From the cell containing the given text, extract its center point as [x, y] coordinate. 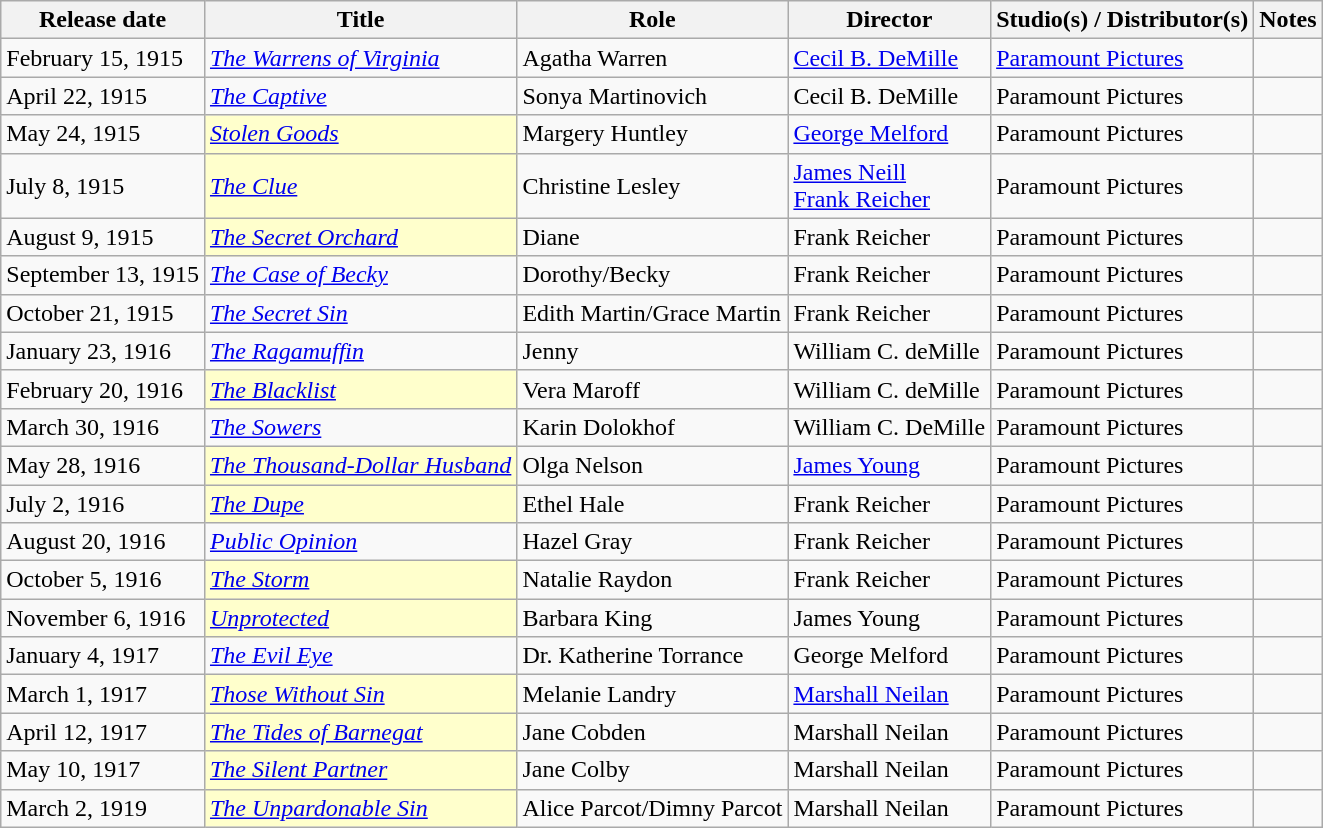
The Case of Becky [360, 275]
Director [890, 20]
Alice Parcot/Dimny Parcot [652, 808]
Role [652, 20]
Unprotected [360, 618]
The Storm [360, 580]
January 23, 1916 [103, 351]
Sonya Martinovich [652, 96]
July 2, 1916 [103, 503]
The Secret Orchard [360, 237]
March 2, 1919 [103, 808]
The Ragamuffin [360, 351]
The Clue [360, 186]
September 13, 1915 [103, 275]
Studio(s) / Distributor(s) [1122, 20]
James NeillFrank Reicher [890, 186]
January 4, 1917 [103, 656]
May 24, 1915 [103, 134]
Natalie Raydon [652, 580]
Those Without Sin [360, 694]
The Tides of Barnegat [360, 732]
Jane Cobden [652, 732]
The Captive [360, 96]
Edith Martin/Grace Martin [652, 313]
The Dupe [360, 503]
March 1, 1917 [103, 694]
Christine Lesley [652, 186]
August 20, 1916 [103, 542]
Agatha Warren [652, 58]
The Unpardonable Sin [360, 808]
Karin Dolokhof [652, 427]
February 15, 1915 [103, 58]
Jenny [652, 351]
Diane [652, 237]
April 22, 1915 [103, 96]
Hazel Gray [652, 542]
April 12, 1917 [103, 732]
Olga Nelson [652, 465]
The Silent Partner [360, 770]
Ethel Hale [652, 503]
The Warrens of Virginia [360, 58]
October 21, 1915 [103, 313]
The Thousand-Dollar Husband [360, 465]
July 8, 1915 [103, 186]
The Secret Sin [360, 313]
May 28, 1916 [103, 465]
November 6, 1916 [103, 618]
The Evil Eye [360, 656]
Jane Colby [652, 770]
Release date [103, 20]
October 5, 1916 [103, 580]
Barbara King [652, 618]
August 9, 1915 [103, 237]
Public Opinion [360, 542]
March 30, 1916 [103, 427]
Dr. Katherine Torrance [652, 656]
May 10, 1917 [103, 770]
February 20, 1916 [103, 389]
Melanie Landry [652, 694]
Notes [1288, 20]
William C. DeMille [890, 427]
Title [360, 20]
The Sowers [360, 427]
Stolen Goods [360, 134]
Dorothy/Becky [652, 275]
Margery Huntley [652, 134]
The Blacklist [360, 389]
Vera Maroff [652, 389]
